Extract the [x, y] coordinate from the center of the cell holding the provided text.  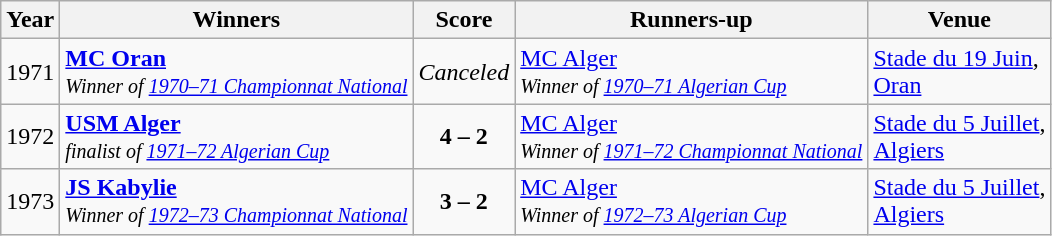
1973 [30, 202]
Winners [236, 20]
Runners-up [692, 20]
JS KabylieWinner of 1972–73 Championnat National [236, 202]
MC AlgerWinner of 1970–71 Algerian Cup [692, 72]
3 – 2 [464, 202]
MC AlgerWinner of 1972–73 Algerian Cup [692, 202]
USM Algerfinalist of 1971–72 Algerian Cup [236, 136]
4 – 2 [464, 136]
Score [464, 20]
1972 [30, 136]
Canceled [464, 72]
Venue [960, 20]
MC OranWinner of 1970–71 Championnat National [236, 72]
1971 [30, 72]
Stade du 19 Juin, Oran [960, 72]
Year [30, 20]
MC AlgerWinner of 1971–72 Championnat National [692, 136]
